Extract the [x, y] coordinate from the center of the cell holding the provided text.  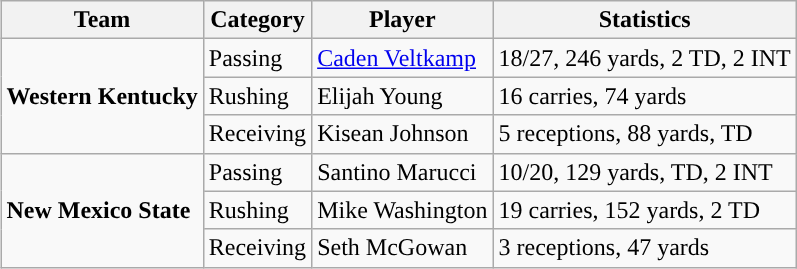
New Mexico State [102, 210]
Seth McGowan [402, 248]
16 carries, 74 yards [644, 96]
19 carries, 152 yards, 2 TD [644, 210]
Statistics [644, 20]
Western Kentucky [102, 96]
10/20, 129 yards, TD, 2 INT [644, 172]
18/27, 246 yards, 2 TD, 2 INT [644, 58]
Caden Veltkamp [402, 58]
Category [257, 20]
Team [102, 20]
Player [402, 20]
Elijah Young [402, 96]
3 receptions, 47 yards [644, 248]
5 receptions, 88 yards, TD [644, 134]
Mike Washington [402, 210]
Santino Marucci [402, 172]
Kisean Johnson [402, 134]
